Extract the (x, y) coordinate from the center of the cell holding the provided text.  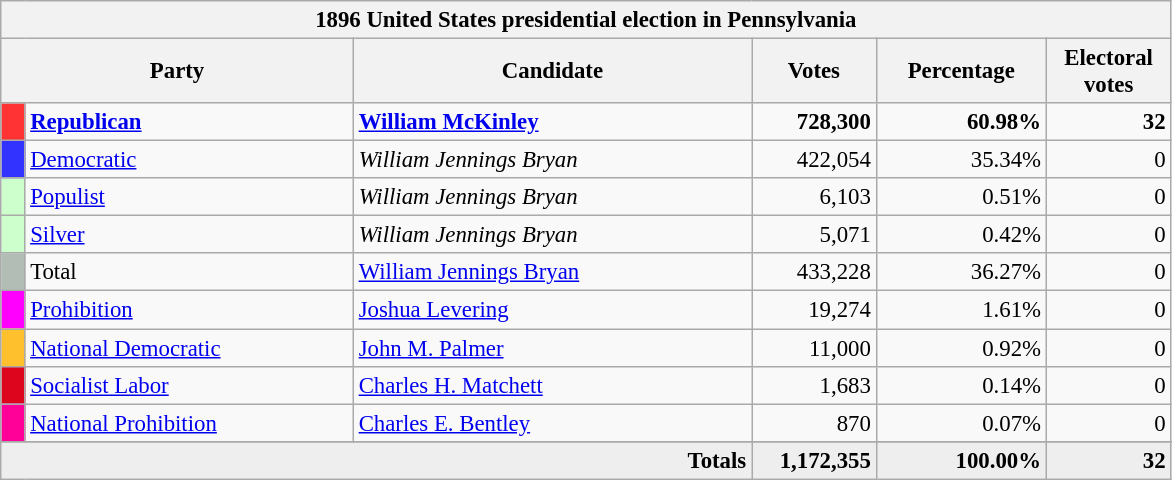
Joshua Levering (552, 310)
National Prohibition (189, 423)
Party (178, 72)
Percentage (961, 72)
Electoral votes (1108, 72)
Votes (814, 72)
0.51% (961, 197)
Totals (376, 460)
0.14% (961, 385)
35.34% (961, 160)
0.42% (961, 235)
728,300 (814, 122)
870 (814, 423)
422,054 (814, 160)
National Democratic (189, 348)
Republican (189, 122)
6,103 (814, 197)
1,172,355 (814, 460)
Socialist Labor (189, 385)
433,228 (814, 273)
John M. Palmer (552, 348)
Charles E. Bentley (552, 423)
60.98% (961, 122)
Total (189, 273)
Silver (189, 235)
Prohibition (189, 310)
5,071 (814, 235)
Candidate (552, 72)
100.00% (961, 460)
0.92% (961, 348)
1896 United States presidential election in Pennsylvania (586, 20)
0.07% (961, 423)
Democratic (189, 160)
1.61% (961, 310)
Charles H. Matchett (552, 385)
19,274 (814, 310)
36.27% (961, 273)
Populist (189, 197)
William McKinley (552, 122)
11,000 (814, 348)
1,683 (814, 385)
